Find where the given text appears and provide that cell's center as [X, Y] coordinate. 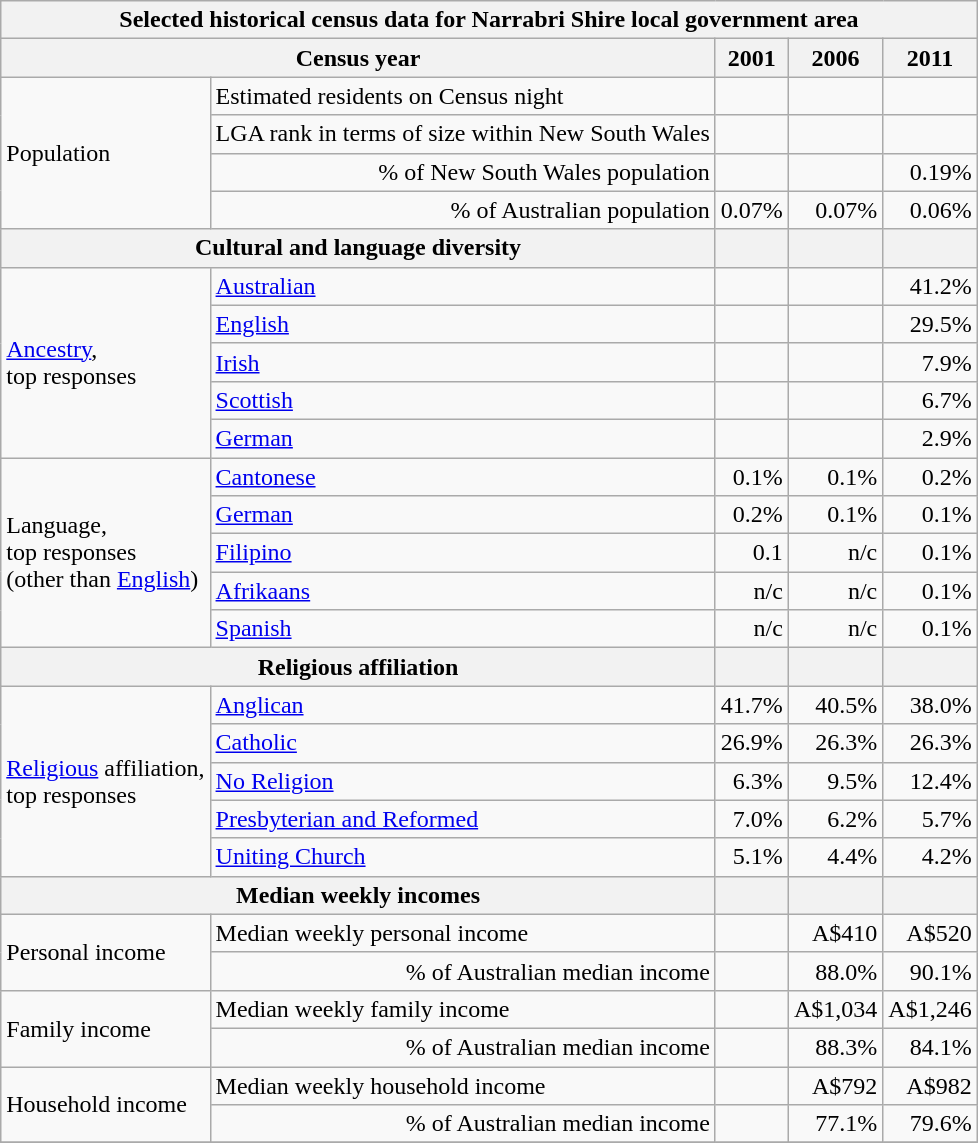
Median weekly personal income [462, 933]
5.1% [752, 857]
Filipino [462, 553]
% of Australian population [462, 210]
6.2% [835, 819]
Household income [106, 1104]
Ancestry,top responses [106, 362]
7.0% [752, 819]
No Religion [462, 781]
5.7% [930, 819]
26.9% [752, 743]
Anglican [462, 705]
88.3% [835, 1047]
English [462, 324]
77.1% [835, 1124]
LGA rank in terms of size within New South Wales [462, 134]
40.5% [835, 705]
Cultural and language diversity [358, 248]
A$1,246 [930, 1009]
0.19% [930, 172]
A$982 [930, 1085]
Scottish [462, 400]
Census year [358, 58]
Estimated residents on Census night [462, 96]
Personal income [106, 952]
88.0% [835, 971]
38.0% [930, 705]
0.1 [752, 553]
Religious affiliation [358, 667]
Language,top responses(other than English) [106, 553]
Catholic [462, 743]
Afrikaans [462, 591]
A$520 [930, 933]
7.9% [930, 362]
Median weekly family income [462, 1009]
A$792 [835, 1085]
Cantonese [462, 477]
Median weekly incomes [358, 895]
2011 [930, 58]
Family income [106, 1028]
4.4% [835, 857]
2.9% [930, 438]
84.1% [930, 1047]
29.5% [930, 324]
2006 [835, 58]
Median weekly household income [462, 1085]
79.6% [930, 1124]
6.7% [930, 400]
90.1% [930, 971]
Uniting Church [462, 857]
41.2% [930, 286]
0.06% [930, 210]
Population [106, 153]
Religious affiliation,top responses [106, 781]
12.4% [930, 781]
Presbyterian and Reformed [462, 819]
A$410 [835, 933]
9.5% [835, 781]
Selected historical census data for Narrabri Shire local government area [489, 20]
2001 [752, 58]
% of New South Wales population [462, 172]
6.3% [752, 781]
Australian [462, 286]
A$1,034 [835, 1009]
41.7% [752, 705]
Irish [462, 362]
Spanish [462, 629]
4.2% [930, 857]
